Return the [x, y] coordinate for the center point of the cell that contains the specified text.  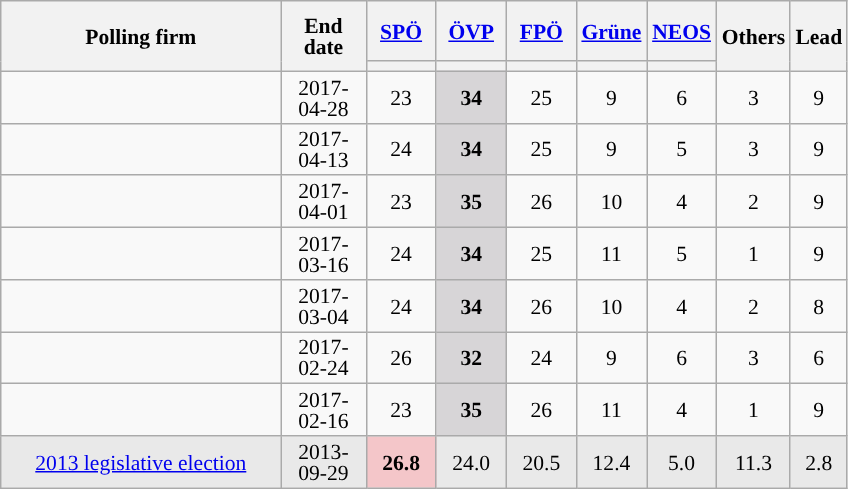
2017-02-24 [324, 358]
Others [754, 36]
24.0 [471, 462]
Polling firm [141, 36]
2017-03-04 [324, 306]
20.5 [541, 462]
32 [471, 358]
2017-02-16 [324, 410]
2013-09-29 [324, 462]
2017-04-28 [324, 97]
2.8 [818, 462]
FPÖ [541, 31]
2017-03-16 [324, 254]
2013 legislative election [141, 462]
End date [324, 36]
SPÖ [401, 31]
11.3 [754, 462]
2017-04-13 [324, 149]
Grüne [611, 31]
Lead [818, 36]
12.4 [611, 462]
NEOS [681, 31]
26.8 [401, 462]
8 [818, 306]
2017-04-01 [324, 202]
ÖVP [471, 31]
5.0 [681, 462]
